Provide the [x, y] coordinate of the cell's center where the given text is located.  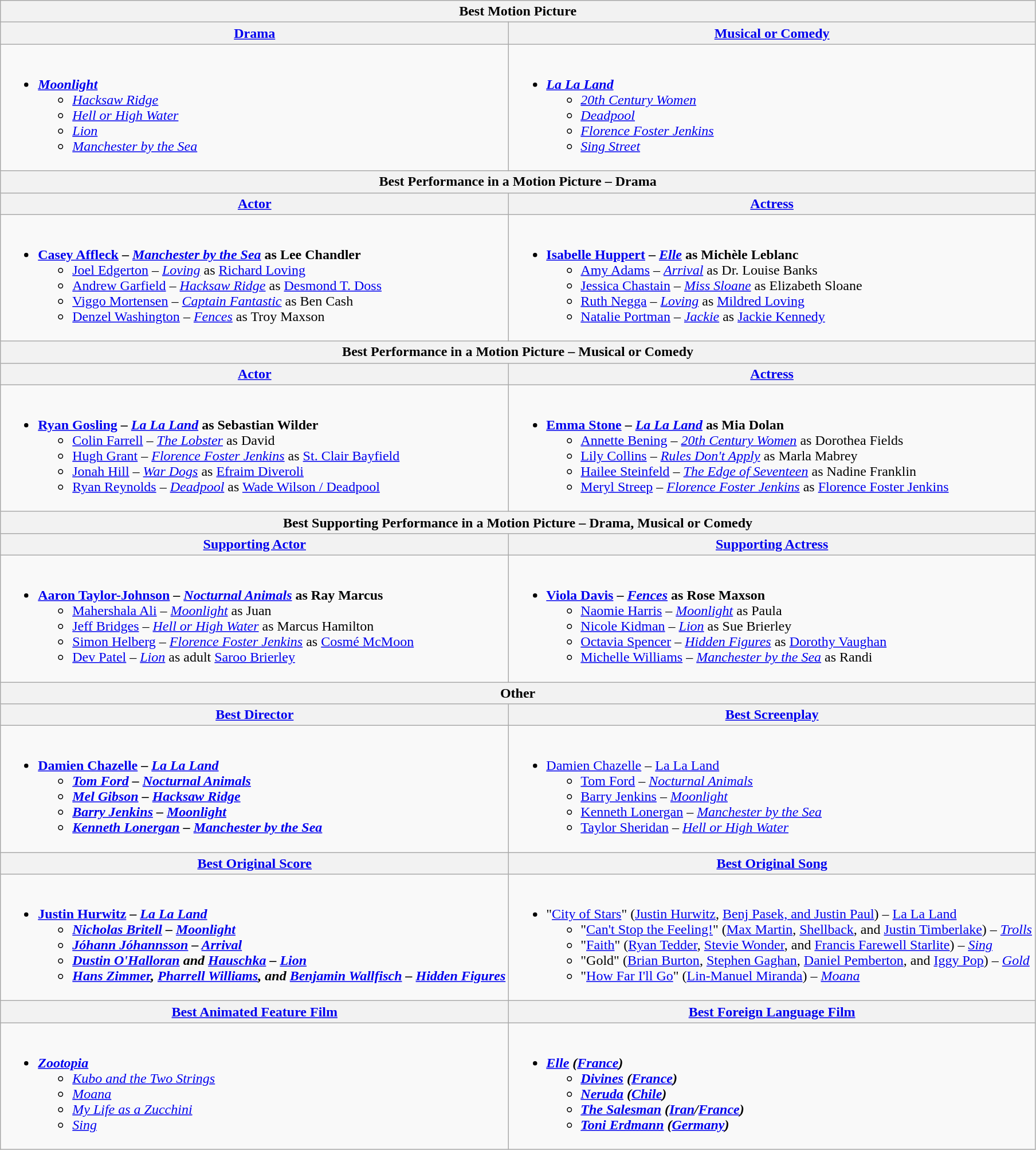
Other [518, 693]
Best Performance in a Motion Picture – Musical or Comedy [518, 352]
MoonlightHacksaw RidgeHell or High WaterLionManchester by the Sea [254, 108]
Best Animated Feature Film [254, 1012]
ZootopiaKubo and the Two StringsMoanaMy Life as a ZucchiniSing [254, 1086]
Best Screenplay [772, 715]
Best Supporting Performance in a Motion Picture – Drama, Musical or Comedy [518, 522]
Best Director [254, 715]
Best Original Score [254, 863]
Best Performance in a Motion Picture – Drama [518, 182]
Musical or Comedy [772, 33]
Best Foreign Language Film [772, 1012]
Drama [254, 33]
Damien Chazelle – La La LandTom Ford – Nocturnal AnimalsMel Gibson – Hacksaw RidgeBarry Jenkins – MoonlightKenneth Lonergan – Manchester by the Sea [254, 789]
Best Motion Picture [518, 11]
Supporting Actor [254, 544]
Best Original Song [772, 863]
La La Land20th Century WomenDeadpoolFlorence Foster JenkinsSing Street [772, 108]
Elle (France)Divines (France)Neruda (Chile)The Salesman (Iran/France)Toni Erdmann (Germany) [772, 1086]
Supporting Actress [772, 544]
